For the text-containing cell, return its midpoint in [x, y] coordinate format. 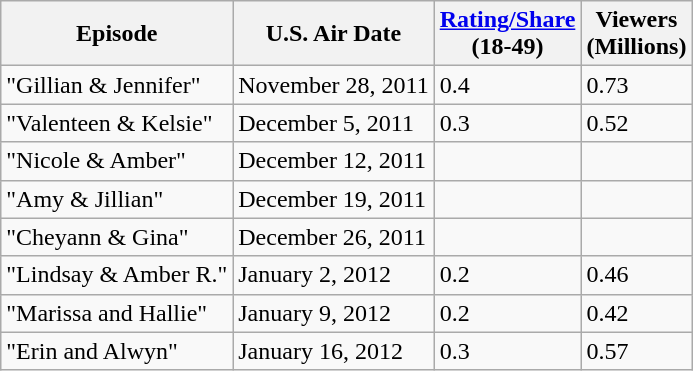
Rating/Share(18-49) [508, 34]
December 19, 2011 [334, 199]
0.57 [636, 351]
"Erin and Alwyn" [117, 351]
0.4 [508, 85]
U.S. Air Date [334, 34]
January 9, 2012 [334, 313]
0.52 [636, 123]
January 2, 2012 [334, 275]
"Gillian & Jennifer" [117, 85]
"Amy & Jillian" [117, 199]
December 5, 2011 [334, 123]
Episode [117, 34]
"Lindsay & Amber R." [117, 275]
January 16, 2012 [334, 351]
"Nicole & Amber" [117, 161]
0.42 [636, 313]
0.46 [636, 275]
0.73 [636, 85]
December 26, 2011 [334, 237]
November 28, 2011 [334, 85]
"Cheyann & Gina" [117, 237]
December 12, 2011 [334, 161]
Viewers(Millions) [636, 34]
"Marissa and Hallie" [117, 313]
"Valenteen & Kelsie" [117, 123]
